Identify which cell holds the provided text, then report its [x, y] central coordinate. 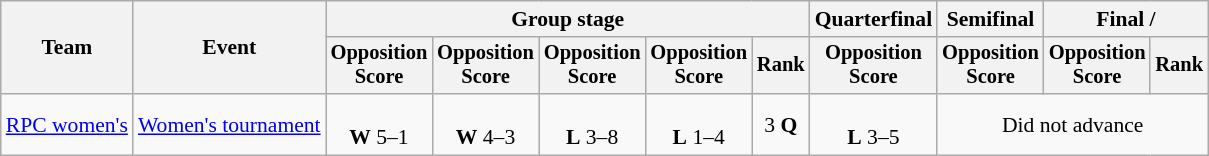
W 5–1 [380, 124]
Final / [1126, 19]
Semifinal [990, 19]
3 Q [781, 124]
L 3–5 [874, 124]
Women's tournament [230, 124]
W 4–3 [486, 124]
Quarterfinal [874, 19]
RPC women's [67, 124]
Team [67, 48]
Group stage [568, 19]
L 1–4 [698, 124]
L 3–8 [592, 124]
Event [230, 48]
Did not advance [1072, 124]
